Locate the cell with the specified text and output its (x, y) center coordinate. 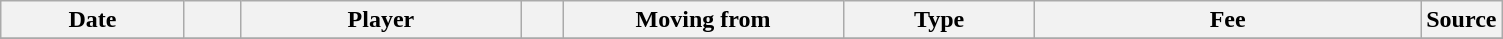
Player (380, 20)
Source (1462, 20)
Fee (1228, 20)
Moving from (702, 20)
Type (940, 20)
Date (93, 20)
